Search for the cell housing the specified text and yield its [X, Y] center coordinate. 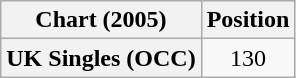
Chart (2005) [101, 20]
UK Singles (OCC) [101, 58]
130 [248, 58]
Position [248, 20]
